Scan for the cell matching the given text and deliver its (x, y) coordinate at center. 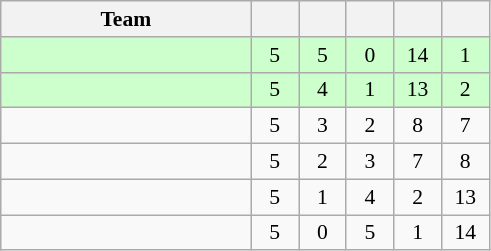
Team (126, 19)
